Find where the given text appears and provide that cell's center as (X, Y) coordinate. 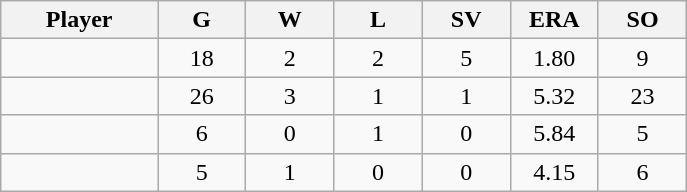
SV (466, 20)
5.84 (554, 134)
18 (202, 58)
5.32 (554, 96)
SO (642, 20)
4.15 (554, 172)
23 (642, 96)
1.80 (554, 58)
3 (290, 96)
G (202, 20)
ERA (554, 20)
26 (202, 96)
9 (642, 58)
W (290, 20)
L (378, 20)
Player (80, 20)
